Output the (X, Y) coordinate of the center of the cell containing the given text.  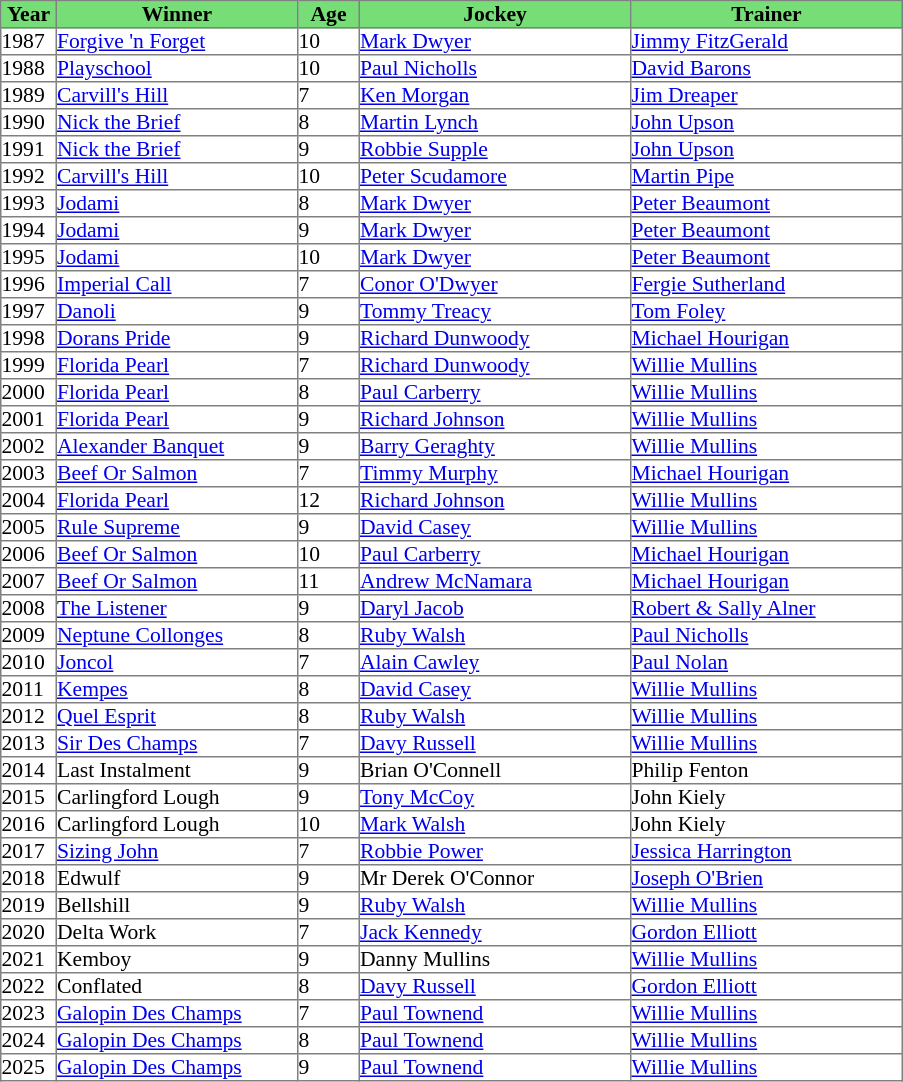
Delta Work (177, 932)
Jessica Harrington (767, 852)
Last Instalment (177, 770)
1991 (29, 150)
Alexander Banquet (177, 446)
Tony McCoy (495, 798)
Paul Nolan (767, 662)
Robbie Power (495, 852)
2000 (29, 392)
1999 (29, 366)
Fergie Sutherland (767, 284)
2020 (29, 932)
Quel Esprit (177, 716)
12 (329, 500)
Sir Des Champs (177, 744)
Rule Supreme (177, 528)
Playschool (177, 68)
1992 (29, 176)
2022 (29, 986)
David Barons (767, 68)
2014 (29, 770)
Winner (177, 14)
Barry Geraghty (495, 446)
Martin Lynch (495, 122)
2017 (29, 852)
2016 (29, 824)
2019 (29, 906)
2011 (29, 690)
2008 (29, 608)
Trainer (767, 14)
2002 (29, 446)
1994 (29, 230)
1997 (29, 312)
1996 (29, 284)
Mark Walsh (495, 824)
2015 (29, 798)
Conflated (177, 986)
2018 (29, 878)
Martin Pipe (767, 176)
1990 (29, 122)
2012 (29, 716)
Kempes (177, 690)
Daryl Jacob (495, 608)
Jimmy FitzGerald (767, 42)
Andrew McNamara (495, 582)
Peter Scudamore (495, 176)
2004 (29, 500)
Brian O'Connell (495, 770)
Year (29, 14)
Tom Foley (767, 312)
Jack Kennedy (495, 932)
2006 (29, 554)
2010 (29, 662)
Bellshill (177, 906)
Tommy Treacy (495, 312)
1988 (29, 68)
Imperial Call (177, 284)
Danoli (177, 312)
Alain Cawley (495, 662)
2021 (29, 960)
11 (329, 582)
1993 (29, 204)
The Listener (177, 608)
Dorans Pride (177, 338)
2009 (29, 636)
1987 (29, 42)
Kemboy (177, 960)
2025 (29, 1068)
1995 (29, 258)
Joseph O'Brien (767, 878)
Robert & Sally Alner (767, 608)
1989 (29, 96)
Age (329, 14)
Robbie Supple (495, 150)
2024 (29, 1040)
Timmy Murphy (495, 474)
1998 (29, 338)
Jockey (495, 14)
2001 (29, 420)
Ken Morgan (495, 96)
Mr Derek O'Connor (495, 878)
Philip Fenton (767, 770)
Joncol (177, 662)
2013 (29, 744)
Conor O'Dwyer (495, 284)
Neptune Collonges (177, 636)
2003 (29, 474)
Jim Dreaper (767, 96)
Edwulf (177, 878)
Sizing John (177, 852)
2007 (29, 582)
Danny Mullins (495, 960)
2023 (29, 1014)
Forgive 'n Forget (177, 42)
2005 (29, 528)
